Detect which cell encompasses the target text, then output its (x, y) center coordinate. 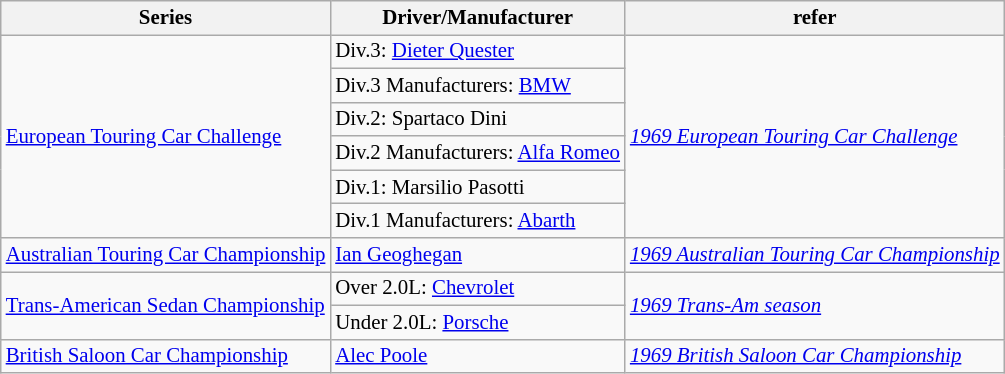
1969 Trans-Am season (815, 305)
Under 2.0L: Porsche (478, 322)
Over 2.0L: Chevrolet (478, 288)
Alec Poole (478, 356)
Div.1 Manufacturers: Abarth (478, 221)
British Saloon Car Championship (166, 356)
1969 Australian Touring Car Championship (815, 255)
1969 British Saloon Car Championship (815, 356)
Trans-American Sedan Championship (166, 305)
Driver/Manufacturer (478, 18)
Div.1: Marsilio Pasotti (478, 187)
refer (815, 18)
Ian Geoghegan (478, 255)
1969 European Touring Car Challenge (815, 136)
European Touring Car Challenge (166, 136)
Australian Touring Car Championship (166, 255)
Div.3 Manufacturers: BMW (478, 85)
Div.3: Dieter Quester (478, 51)
Div.2 Manufacturers: Alfa Romeo (478, 153)
Div.2: Spartaco Dini (478, 119)
Series (166, 18)
